Pinpoint the cell where the given text exists, returning its [X, Y] midpoint coordinate. 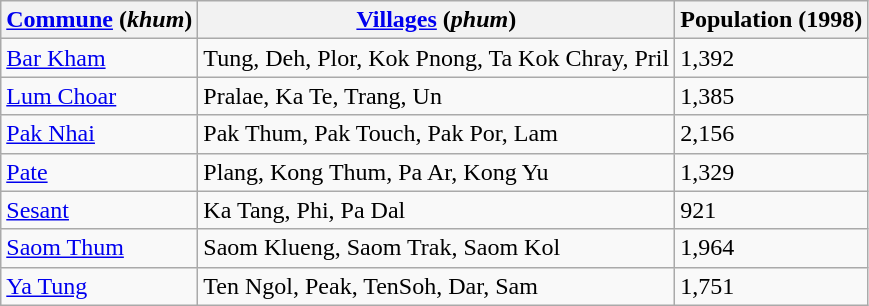
Villages (phum) [436, 20]
Pak Thum, Pak Touch, Pak Por, Lam [436, 134]
Pralae, Ka Te, Trang, Un [436, 96]
Bar Kham [100, 58]
Commune (khum) [100, 20]
1,964 [772, 248]
1,385 [772, 96]
Ya Tung [100, 286]
Saom Klueng, Saom Trak, Saom Kol [436, 248]
1,751 [772, 286]
Lum Choar [100, 96]
Tung, Deh, Plor, Kok Pnong, Ta Kok Chray, Pril [436, 58]
Plang, Kong Thum, Pa Ar, Kong Yu [436, 172]
Pate [100, 172]
Saom Thum [100, 248]
Ten Ngol, Peak, TenSoh, Dar, Sam [436, 286]
Population (1998) [772, 20]
2,156 [772, 134]
1,392 [772, 58]
Ka Tang, Phi, Pa Dal [436, 210]
921 [772, 210]
1,329 [772, 172]
Pak Nhai [100, 134]
Sesant [100, 210]
